From the cell containing the given text, extract its center point as [x, y] coordinate. 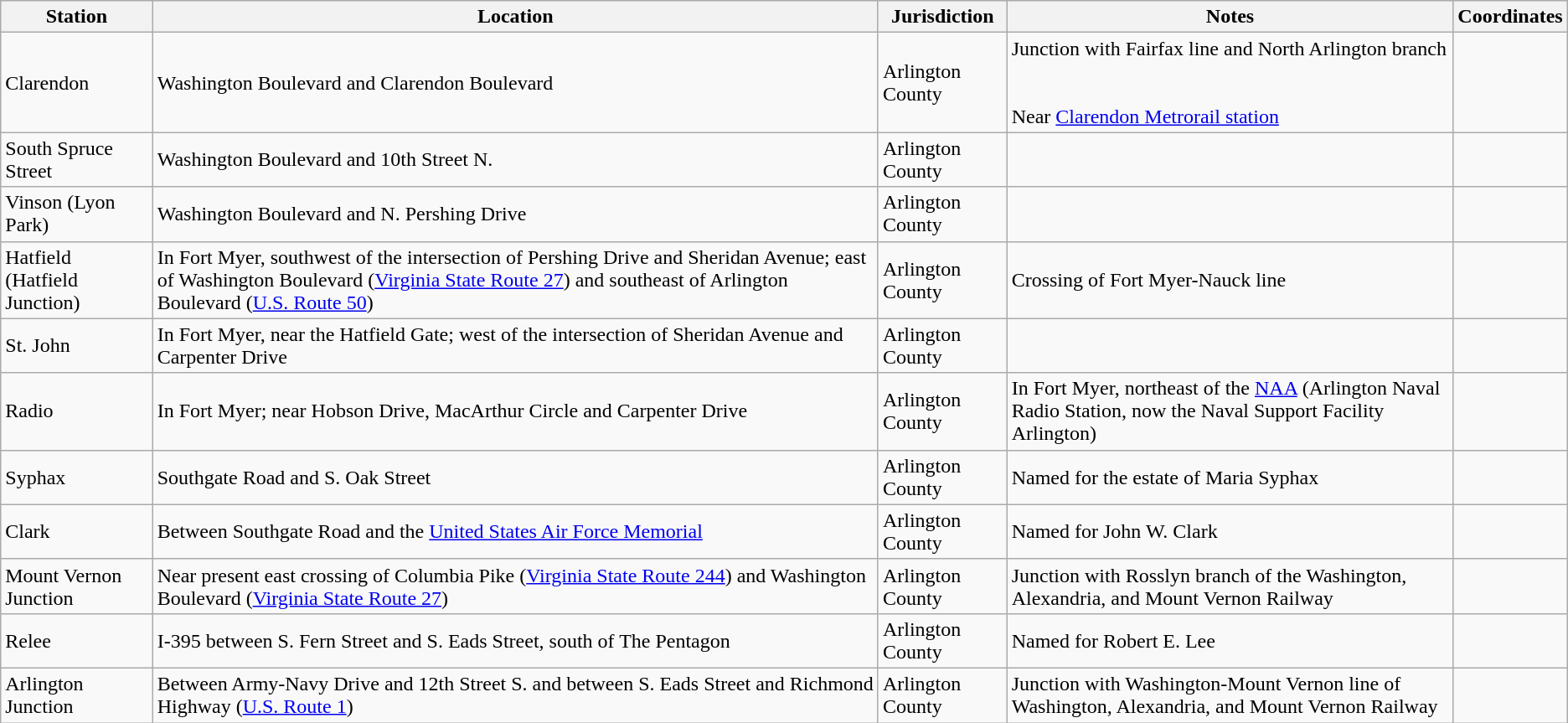
Named for Robert E. Lee [1230, 640]
Notes [1230, 17]
Location [515, 17]
I-395 between S. Fern Street and S. Eads Street, south of The Pentagon [515, 640]
Arlington Junction [77, 695]
St. John [77, 345]
Named for the estate of Maria Syphax [1230, 478]
Station [77, 17]
Crossing of Fort Myer-Nauck line [1230, 280]
Southgate Road and S. Oak Street [515, 478]
Vinson (Lyon Park) [77, 214]
Relee [77, 640]
In Fort Myer, northeast of the NAA (Arlington Naval Radio Station, now the Naval Support Facility Arlington) [1230, 411]
Syphax [77, 478]
Clark [77, 531]
Clarendon [77, 82]
Washington Boulevard and Clarendon Boulevard [515, 82]
Washington Boulevard and N. Pershing Drive [515, 214]
Junction with Washington-Mount Vernon line of Washington, Alexandria, and Mount Vernon Railway [1230, 695]
Mount Vernon Junction [77, 586]
Jurisdiction [942, 17]
Between Army-Navy Drive and 12th Street S. and between S. Eads Street and Richmond Highway (U.S. Route 1) [515, 695]
In Fort Myer, near the Hatfield Gate; west of the intersection of Sheridan Avenue and Carpenter Drive [515, 345]
Near present east crossing of Columbia Pike (Virginia State Route 244) and Washington Boulevard (Virginia State Route 27) [515, 586]
Junction with Fairfax line and North Arlington branchNear Clarendon Metrorail station [1230, 82]
Washington Boulevard and 10th Street N. [515, 159]
South Spruce Street [77, 159]
Radio [77, 411]
Named for John W. Clark [1230, 531]
Hatfield (Hatfield Junction) [77, 280]
Junction with Rosslyn branch of the Washington, Alexandria, and Mount Vernon Railway [1230, 586]
Coordinates [1510, 17]
Between Southgate Road and the United States Air Force Memorial [515, 531]
In Fort Myer; near Hobson Drive, MacArthur Circle and Carpenter Drive [515, 411]
